Pinpoint the cell where the given text exists, returning its (x, y) midpoint coordinate. 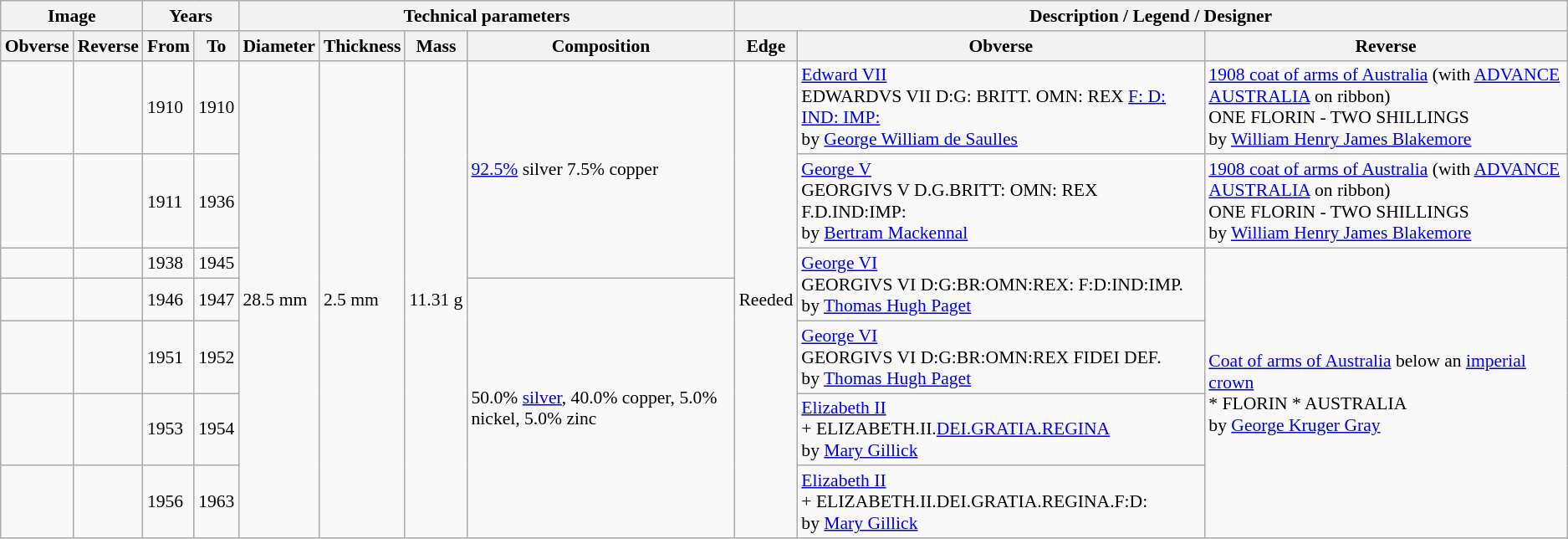
Edward VII EDWARDVS VII D:G: BRITT. OMN: REX F: D: IND: IMP: by George William de Saulles (1000, 107)
From (169, 46)
Elizabeth II + ELIZABETH.II.DEI.GRATIA.REGINA.F:D: by Mary Gillick (1000, 502)
1952 (216, 357)
Image (72, 16)
Reeded (766, 300)
Diameter (278, 46)
1956 (169, 502)
Technical parameters (487, 16)
Composition (600, 46)
92.5% silver 7.5% copper (600, 169)
Coat of arms of Australia below an imperial crown * FLORIN * AUSTRALIA by George Kruger Gray (1385, 393)
1963 (216, 502)
George VIGEORGIVS VI D:G:BR:OMN:REX FIDEI DEF. by Thomas Hugh Paget (1000, 357)
Elizabeth II + ELIZABETH.II.DEI.GRATIA.REGINA by Mary Gillick (1000, 430)
Thickness (363, 46)
1945 (216, 264)
To (216, 46)
1911 (169, 202)
50.0% silver, 40.0% copper, 5.0% nickel, 5.0% zinc (600, 408)
1938 (169, 264)
Years (191, 16)
Mass (436, 46)
1947 (216, 300)
1946 (169, 300)
Edge (766, 46)
1951 (169, 357)
Description / Legend / Designer (1151, 16)
11.31 g (436, 300)
28.5 mm (278, 300)
2.5 mm (363, 300)
1936 (216, 202)
1953 (169, 430)
George VI GEORGIVS VI D:G:BR:OMN:REX: F:D:IND:IMP. by Thomas Hugh Paget (1000, 285)
George V GEORGIVS V D.G.BRITT: OMN: REX F.D.IND:IMP: by Bertram Mackennal (1000, 202)
1954 (216, 430)
